Detect which cell encompasses the target text, then output its [x, y] center coordinate. 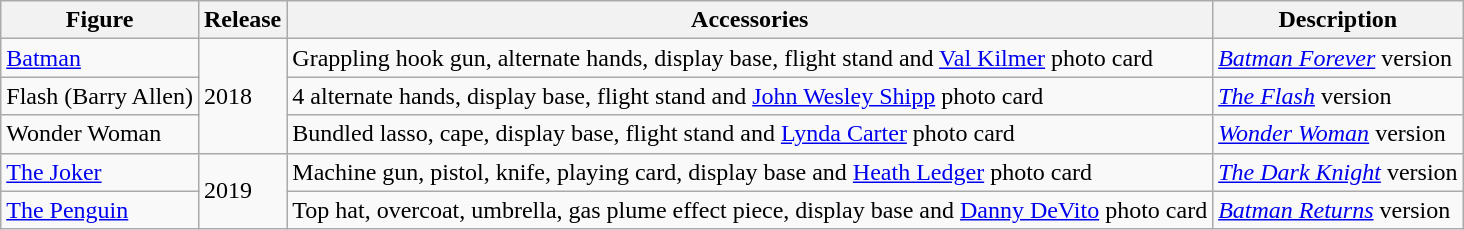
Accessories [750, 20]
Batman [100, 58]
Batman Returns version [1338, 210]
Grappling hook gun, alternate hands, display base, flight stand and Val Kilmer photo card [750, 58]
Wonder Woman version [1338, 134]
The Flash version [1338, 96]
2019 [242, 191]
Release [242, 20]
The Penguin [100, 210]
Description [1338, 20]
Top hat, overcoat, umbrella, gas plume effect piece, display base and Danny DeVito photo card [750, 210]
Flash (Barry Allen) [100, 96]
Figure [100, 20]
The Joker [100, 172]
4 alternate hands, display base, flight stand and John Wesley Shipp photo card [750, 96]
Bundled lasso, cape, display base, flight stand and Lynda Carter photo card [750, 134]
The Dark Knight version [1338, 172]
Batman Forever version [1338, 58]
2018 [242, 96]
Wonder Woman [100, 134]
Machine gun, pistol, knife, playing card, display base and Heath Ledger photo card [750, 172]
